Extract the (x, y) coordinate from the center of the cell holding the provided text.  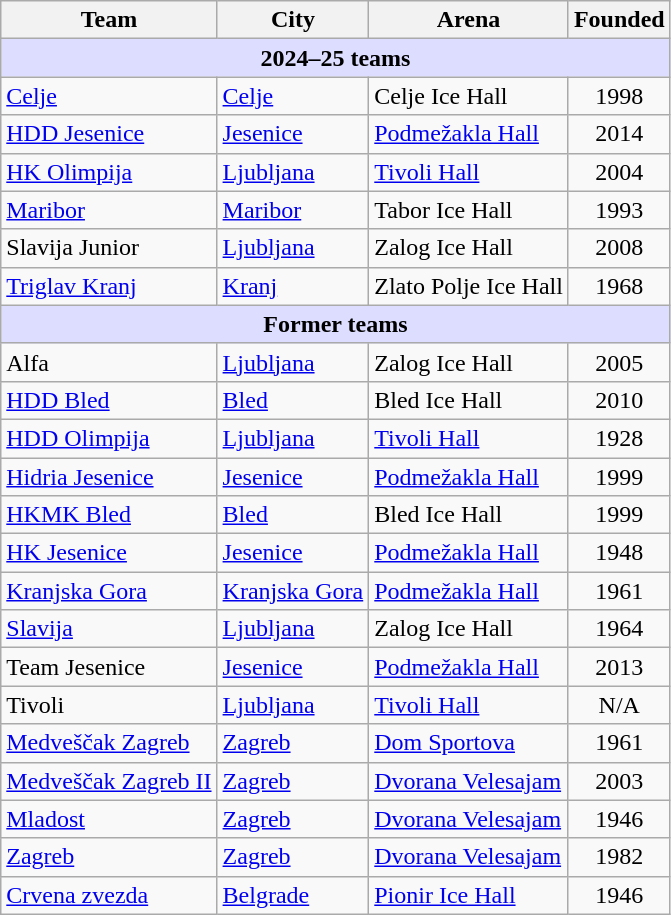
Mladost (109, 819)
1968 (619, 286)
2005 (619, 362)
Slavija Junior (109, 248)
Tabor Ice Hall (469, 210)
HDD Bled (109, 400)
Triglav Kranj (109, 286)
Founded (619, 20)
1948 (619, 553)
2004 (619, 172)
Crvena zvezda (109, 895)
Dom Sportova (469, 743)
Tivoli (109, 705)
2010 (619, 400)
2003 (619, 781)
HK Jesenice (109, 553)
2014 (619, 134)
Kranj (293, 286)
Slavija (109, 629)
N/A (619, 705)
City (293, 20)
HDD Jesenice (109, 134)
HKMK Bled (109, 515)
2013 (619, 667)
Pionir Ice Hall (469, 895)
1993 (619, 210)
1998 (619, 96)
HK Olimpija (109, 172)
Team Jesenice (109, 667)
HDD Olimpija (109, 438)
Hidria Jesenice (109, 477)
Medveščak Zagreb II (109, 781)
Belgrade (293, 895)
1982 (619, 857)
Medveščak Zagreb (109, 743)
1964 (619, 629)
Alfa (109, 362)
Arena (469, 20)
1928 (619, 438)
Team (109, 20)
2008 (619, 248)
Zlato Polje Ice Hall (469, 286)
2024–25 teams (336, 58)
Former teams (336, 324)
Celje Ice Hall (469, 96)
